From the cell containing the given text, extract its center point as [x, y] coordinate. 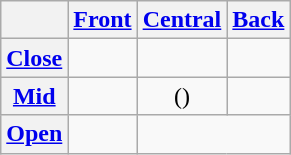
Close [34, 58]
Back [258, 20]
Front [102, 20]
Mid [34, 96]
() [182, 96]
Open [34, 134]
Central [182, 20]
